Scan for the cell matching the given text and deliver its [X, Y] coordinate at center. 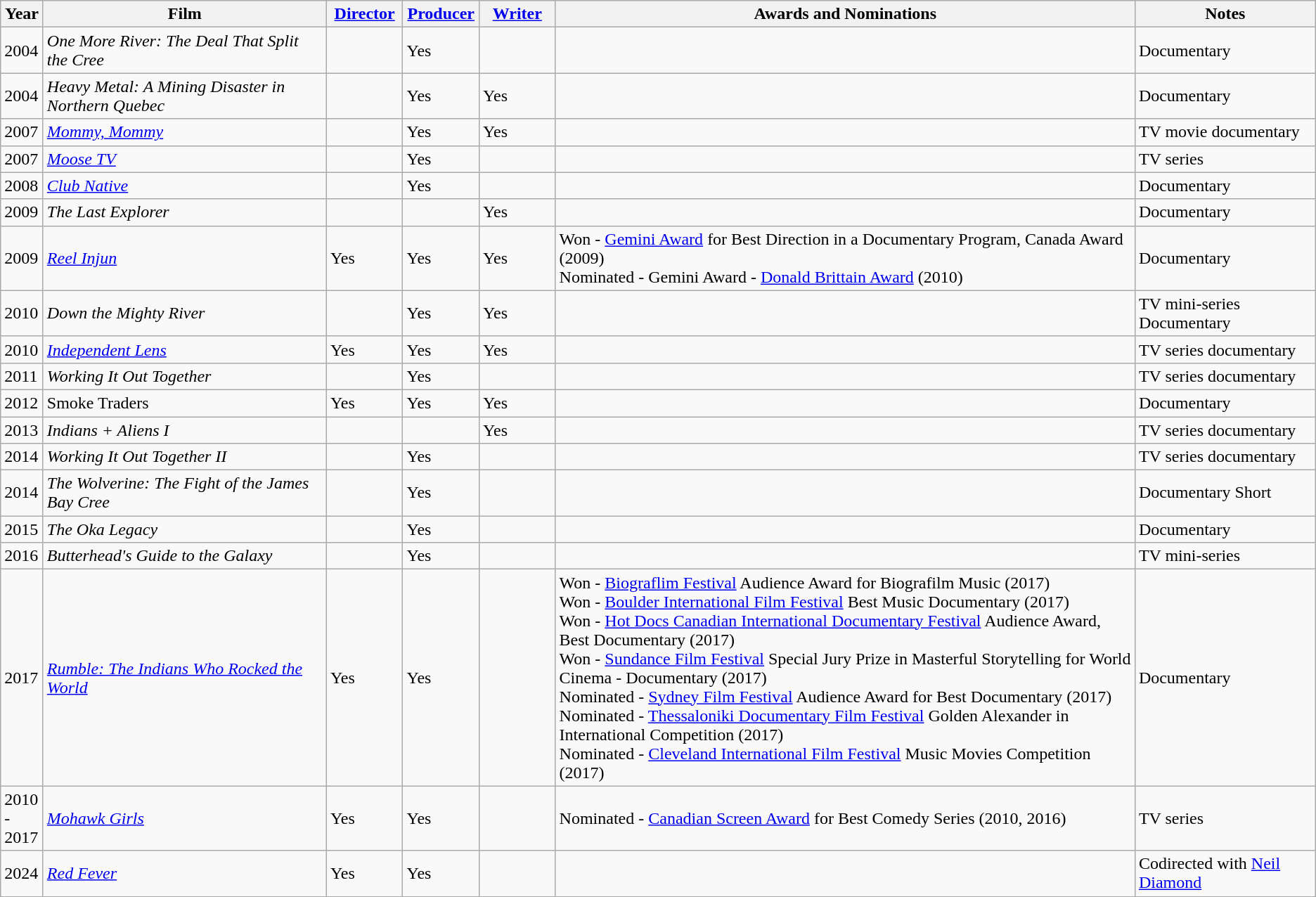
Reel Injun [184, 258]
TV movie documentary [1225, 132]
Mommy, Mommy [184, 132]
2013 [22, 430]
Moose TV [184, 159]
Year [22, 14]
Heavy Metal: A Mining Disaster in Northern Quebec [184, 96]
2012 [22, 403]
2010 - 2017 [22, 818]
Film [184, 14]
The Wolverine: The Fight of the James Bay Cree [184, 493]
The Oka Legacy [184, 529]
2015 [22, 529]
2024 [22, 873]
2011 [22, 376]
Notes [1225, 14]
Director [364, 14]
The Last Explorer [184, 212]
2016 [22, 556]
2017 [22, 678]
Writer [517, 14]
TV mini-series [1225, 556]
Red Fever [184, 873]
Independent Lens [184, 349]
Down the Mighty River [184, 314]
Smoke Traders [184, 403]
Working It Out Together II [184, 457]
Producer [441, 14]
Mohawk Girls [184, 818]
One More River: The Deal That Split the Cree [184, 51]
Documentary Short [1225, 493]
Butterhead's Guide to the Galaxy [184, 556]
Codirected with Neil Diamond [1225, 873]
Awards and Nominations [845, 14]
Club Native [184, 186]
TV mini-series Documentary [1225, 314]
Rumble: The Indians Who Rocked the World [184, 678]
Nominated - Canadian Screen Award for Best Comedy Series (2010, 2016) [845, 818]
2008 [22, 186]
Won - Gemini Award for Best Direction in a Documentary Program, Canada Award (2009)Nominated - Gemini Award - Donald Brittain Award (2010) [845, 258]
Indians + Aliens I [184, 430]
Working It Out Together [184, 376]
